Determine the (X, Y) coordinate at the center of the cell enclosing the given text.  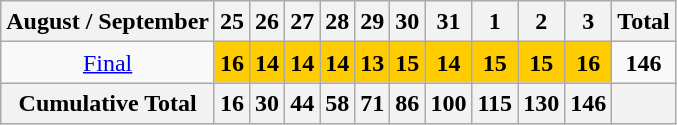
Cumulative Total (108, 104)
26 (268, 22)
58 (338, 104)
29 (372, 22)
13 (372, 62)
Total (644, 22)
August / September (108, 22)
130 (542, 104)
71 (372, 104)
Final (108, 62)
27 (302, 22)
100 (448, 104)
1 (495, 22)
28 (338, 22)
25 (232, 22)
115 (495, 104)
3 (588, 22)
44 (302, 104)
31 (448, 22)
2 (542, 22)
86 (408, 104)
